From the cell containing the given text, extract its center point as [X, Y] coordinate. 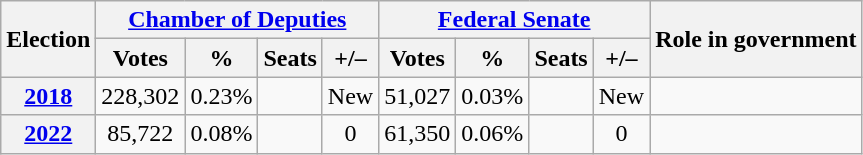
2022 [48, 134]
228,302 [140, 96]
2018 [48, 96]
Federal Senate [514, 20]
0.06% [492, 134]
Role in government [756, 39]
Election [48, 39]
85,722 [140, 134]
61,350 [418, 134]
0.08% [222, 134]
0.03% [492, 96]
51,027 [418, 96]
0.23% [222, 96]
Chamber of Deputies [238, 20]
